Scan for the cell matching the given text and deliver its [x, y] coordinate at center. 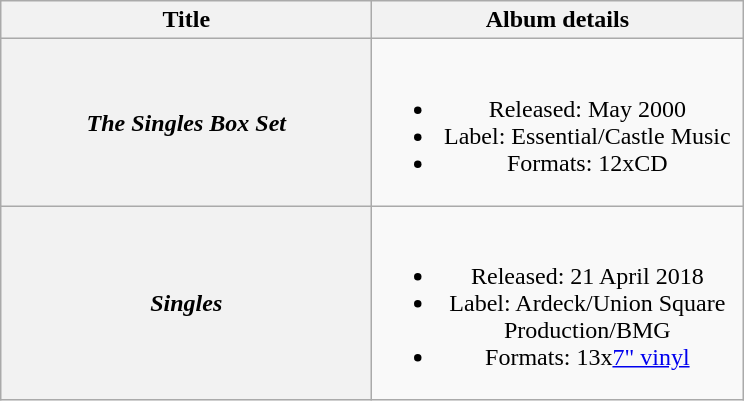
Released: May 2000Label: Essential/Castle MusicFormats: 12xCD [558, 122]
Album details [558, 20]
The Singles Box Set [186, 122]
Singles [186, 303]
Released: 21 April 2018Label: Ardeck/Union Square Production/BMGFormats: 13x7" vinyl [558, 303]
Title [186, 20]
